Provide the [X, Y] coordinate of the cell's center where the given text is located.  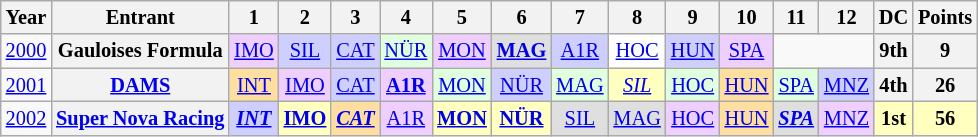
6 [522, 17]
8 [636, 17]
2 [306, 17]
4th [894, 85]
Super Nova Racing [140, 118]
Year [26, 17]
DC [894, 17]
10 [747, 17]
26 [945, 85]
Entrant [140, 17]
1 [254, 17]
Points [945, 17]
4 [406, 17]
2002 [26, 118]
56 [945, 118]
12 [846, 17]
7 [580, 17]
DAMS [140, 85]
2001 [26, 85]
Gauloises Formula [140, 51]
5 [462, 17]
11 [796, 17]
2000 [26, 51]
9th [894, 51]
1st [894, 118]
3 [355, 17]
